Extract the [X, Y] coordinate from the center of the cell holding the provided text.  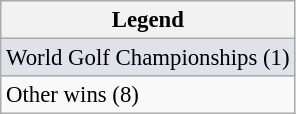
Legend [148, 20]
Other wins (8) [148, 95]
World Golf Championships (1) [148, 58]
